Locate the cell with the specified text and output its [X, Y] center coordinate. 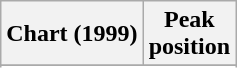
Chart (1999) [72, 34]
Peakposition [189, 34]
